Detect which cell encompasses the target text, then output its (X, Y) center coordinate. 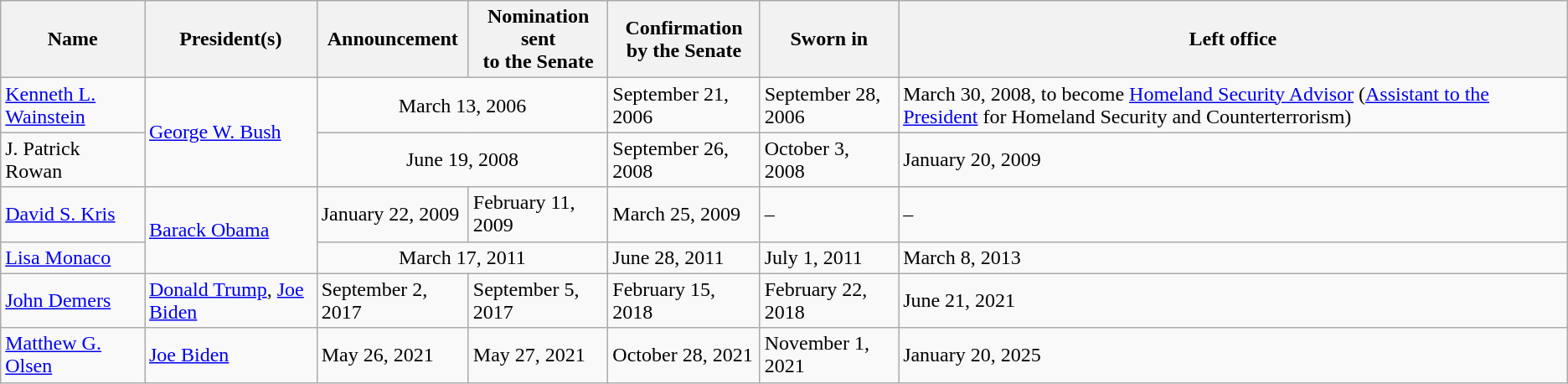
March 17, 2011 (462, 257)
January 20, 2009 (1233, 159)
July 1, 2011 (829, 257)
September 28, 2006 (829, 106)
March 25, 2009 (683, 215)
Confirmationby the Senate (683, 39)
October 3, 2008 (829, 159)
Nomination sentto the Senate (538, 39)
Lisa Monaco (73, 257)
September 21, 2006 (683, 106)
Announcement (392, 39)
June 28, 2011 (683, 257)
Kenneth L. Wainstein (73, 106)
June 21, 2021 (1233, 300)
Sworn in (829, 39)
May 27, 2021 (538, 355)
J. Patrick Rowan (73, 159)
March 13, 2006 (462, 106)
Barack Obama (230, 230)
September 26, 2008 (683, 159)
June 19, 2008 (462, 159)
May 26, 2021 (392, 355)
David S. Kris (73, 215)
March 8, 2013 (1233, 257)
November 1, 2021 (829, 355)
Matthew G. Olsen (73, 355)
February 15, 2018 (683, 300)
September 5, 2017 (538, 300)
President(s) (230, 39)
February 22, 2018 (829, 300)
January 20, 2025 (1233, 355)
John Demers (73, 300)
February 11, 2009 (538, 215)
Name (73, 39)
Donald Trump, Joe Biden (230, 300)
George W. Bush (230, 132)
January 22, 2009 (392, 215)
Left office (1233, 39)
Joe Biden (230, 355)
October 28, 2021 (683, 355)
March 30, 2008, to become Homeland Security Advisor (Assistant to the President for Homeland Security and Counterterrorism) (1233, 106)
September 2, 2017 (392, 300)
